Locate the cell with the specified text and output its (X, Y) center coordinate. 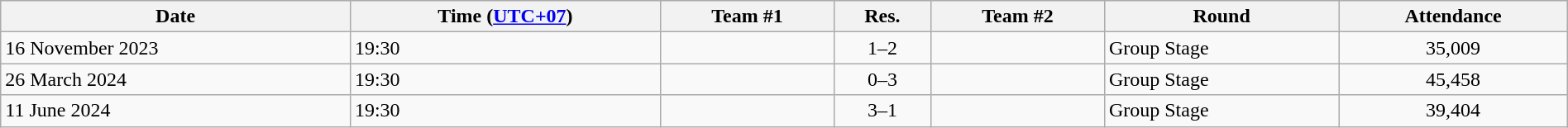
39,404 (1453, 111)
11 June 2024 (175, 111)
35,009 (1453, 48)
Team #2 (1017, 17)
1–2 (882, 48)
3–1 (882, 111)
Team #1 (748, 17)
Attendance (1453, 17)
16 November 2023 (175, 48)
Round (1221, 17)
Time (UTC+07) (504, 17)
0–3 (882, 79)
Res. (882, 17)
45,458 (1453, 79)
Date (175, 17)
26 March 2024 (175, 79)
